Capture the cell that displays the provided text and extract its [x, y] central coordinate. 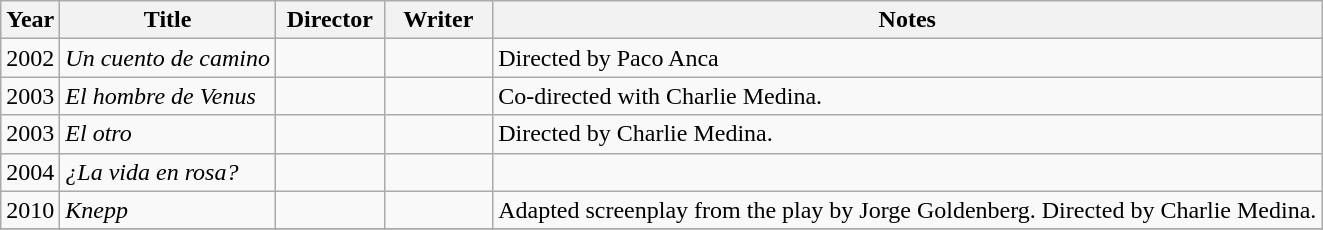
Co-directed with Charlie Medina. [908, 96]
Knepp [168, 210]
Directed by Paco Anca [908, 58]
Title [168, 20]
Notes [908, 20]
El hombre de Venus [168, 96]
Un cuento de camino [168, 58]
2002 [30, 58]
2004 [30, 172]
Directed by Charlie Medina. [908, 134]
¿La vida en rosa? [168, 172]
Year [30, 20]
Writer [438, 20]
2010 [30, 210]
Adapted screenplay from the play by Jorge Goldenberg. Directed by Charlie Medina. [908, 210]
El otro [168, 134]
Director [330, 20]
